From the cell containing the given text, extract its center point as [X, Y] coordinate. 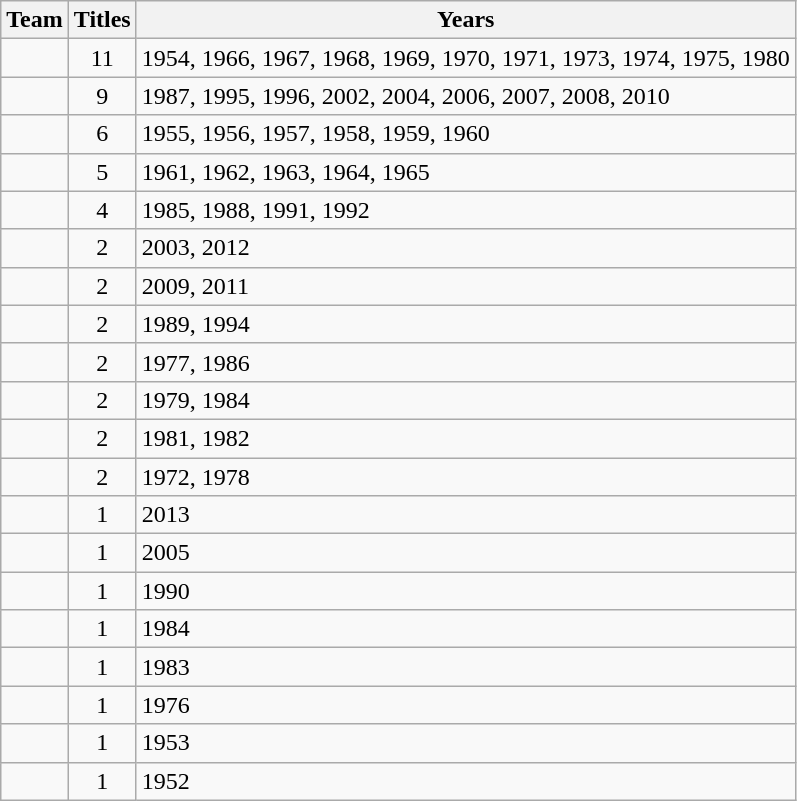
1972, 1978 [466, 477]
5 [102, 172]
1979, 1984 [466, 400]
1955, 1956, 1957, 1958, 1959, 1960 [466, 134]
1976 [466, 705]
1953 [466, 743]
1985, 1988, 1991, 1992 [466, 210]
Years [466, 20]
2005 [466, 553]
2003, 2012 [466, 248]
1977, 1986 [466, 362]
1952 [466, 781]
4 [102, 210]
11 [102, 58]
1981, 1982 [466, 438]
1984 [466, 629]
1987, 1995, 1996, 2002, 2004, 2006, 2007, 2008, 2010 [466, 96]
1983 [466, 667]
2013 [466, 515]
9 [102, 96]
2009, 2011 [466, 286]
1961, 1962, 1963, 1964, 1965 [466, 172]
6 [102, 134]
1954, 1966, 1967, 1968, 1969, 1970, 1971, 1973, 1974, 1975, 1980 [466, 58]
Titles [102, 20]
Team [35, 20]
1989, 1994 [466, 324]
1990 [466, 591]
